From the cell containing the given text, extract its center point as [X, Y] coordinate. 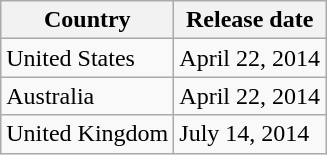
United Kingdom [88, 134]
July 14, 2014 [250, 134]
United States [88, 58]
Australia [88, 96]
Release date [250, 20]
Country [88, 20]
